Detect which cell encompasses the target text, then output its [x, y] center coordinate. 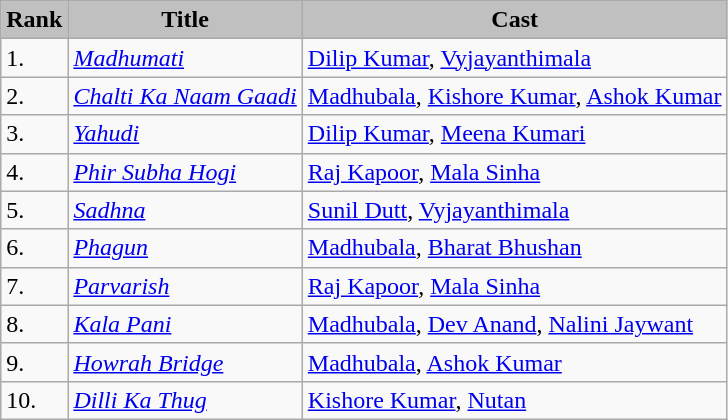
6. [34, 248]
Madhubala, Dev Anand, Nalini Jaywant [514, 324]
Kishore Kumar, Nutan [514, 400]
2. [34, 96]
Cast [514, 20]
Sunil Dutt, Vyjayanthimala [514, 210]
8. [34, 324]
Dilli Ka Thug [185, 400]
Madhubala, Ashok Kumar [514, 362]
Sadhna [185, 210]
Dilip Kumar, Meena Kumari [514, 134]
Rank [34, 20]
7. [34, 286]
Title [185, 20]
Madhubala, Kishore Kumar, Ashok Kumar [514, 96]
Kala Pani [185, 324]
Phagun [185, 248]
Dilip Kumar, Vyjayanthimala [514, 58]
1. [34, 58]
5. [34, 210]
Yahudi [185, 134]
10. [34, 400]
9. [34, 362]
Howrah Bridge [185, 362]
3. [34, 134]
Phir Subha Hogi [185, 172]
Chalti Ka Naam Gaadi [185, 96]
Madhubala, Bharat Bhushan [514, 248]
4. [34, 172]
Parvarish [185, 286]
Madhumati [185, 58]
